Find where the given text appears and provide that cell's center as (x, y) coordinate. 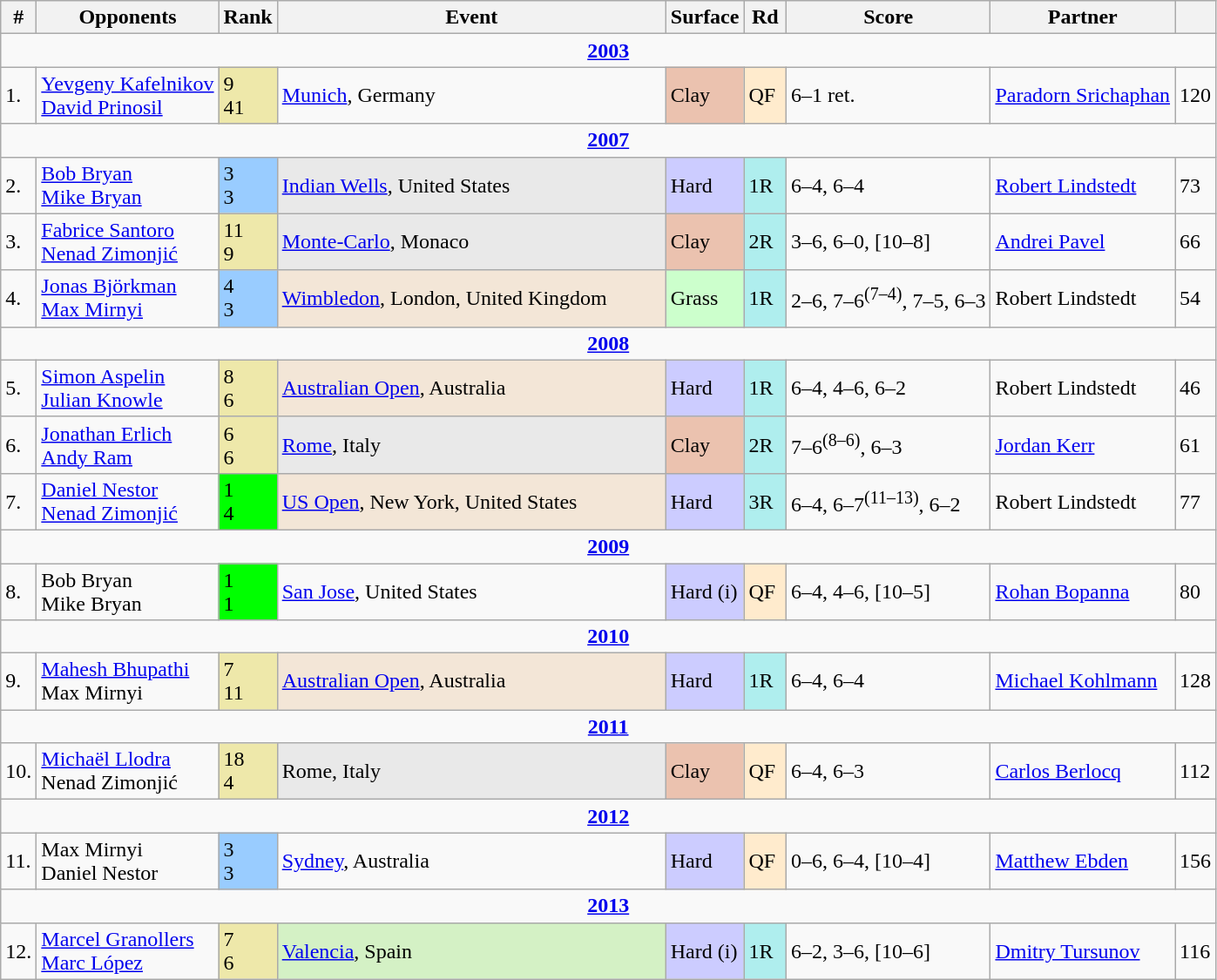
3R (765, 502)
# (19, 17)
43 (247, 298)
Wimbledon, London, United Kingdom (471, 298)
Fabrice Santoro Nenad Zimonjić (127, 242)
6–4, 6–7(11–13), 6–2 (889, 502)
9. (19, 681)
Mahesh Bhupathi Max Mirnyi (127, 681)
711 (247, 681)
6–2, 3–6, [10–6] (889, 951)
1. (19, 96)
6–1 ret. (889, 96)
5. (19, 389)
Monte-Carlo, Monaco (471, 242)
7. (19, 502)
6. (19, 444)
US Open, New York, United States (471, 502)
Rd (765, 17)
2003 (608, 51)
San Jose, United States (471, 591)
Daniel Nestor Nenad Zimonjić (127, 502)
6–4, 6–3 (889, 772)
Valencia, Spain (471, 951)
2007 (608, 140)
Matthew Ebden (1083, 861)
Rank (247, 17)
10. (19, 772)
Marcel Granollers Marc López (127, 951)
7–6(8–6), 6–3 (889, 444)
61 (1195, 444)
Dmitry Tursunov (1083, 951)
Grass (705, 298)
119 (247, 242)
8. (19, 591)
Andrei Pavel (1083, 242)
Simon Aspelin Julian Knowle (127, 389)
3. (19, 242)
12. (19, 951)
80 (1195, 591)
11. (19, 861)
156 (1195, 861)
Yevgeny Kafelnikov David Prinosil (127, 96)
Jonas Björkman Max Mirnyi (127, 298)
2012 (608, 816)
Opponents (127, 17)
14 (247, 502)
3–6, 6–0, [10–8] (889, 242)
112 (1195, 772)
Michael Kohlmann (1083, 681)
Event (471, 17)
Surface (705, 17)
73 (1195, 185)
2009 (608, 546)
184 (247, 772)
86 (247, 389)
Michaël Llodra Nenad Zimonjić (127, 772)
77 (1195, 502)
Carlos Berlocq (1083, 772)
Paradorn Srichaphan (1083, 96)
Munich, Germany (471, 96)
Partner (1083, 17)
Max Mirnyi Daniel Nestor (127, 861)
0–6, 6–4, [10–4] (889, 861)
Rohan Bopanna (1083, 591)
2013 (608, 906)
2011 (608, 727)
2. (19, 185)
46 (1195, 389)
4. (19, 298)
6–4, 4–6, 6–2 (889, 389)
Indian Wells, United States (471, 185)
54 (1195, 298)
2008 (608, 343)
Sydney, Australia (471, 861)
Jonathan Erlich Andy Ram (127, 444)
6–4, 4–6, [10–5] (889, 591)
941 (247, 96)
2010 (608, 637)
76 (247, 951)
128 (1195, 681)
Jordan Kerr (1083, 444)
116 (1195, 951)
Score (889, 17)
2–6, 7–6(7–4), 7–5, 6–3 (889, 298)
120 (1195, 96)
11 (247, 591)
